Scan for the cell matching the given text and deliver its [X, Y] coordinate at center. 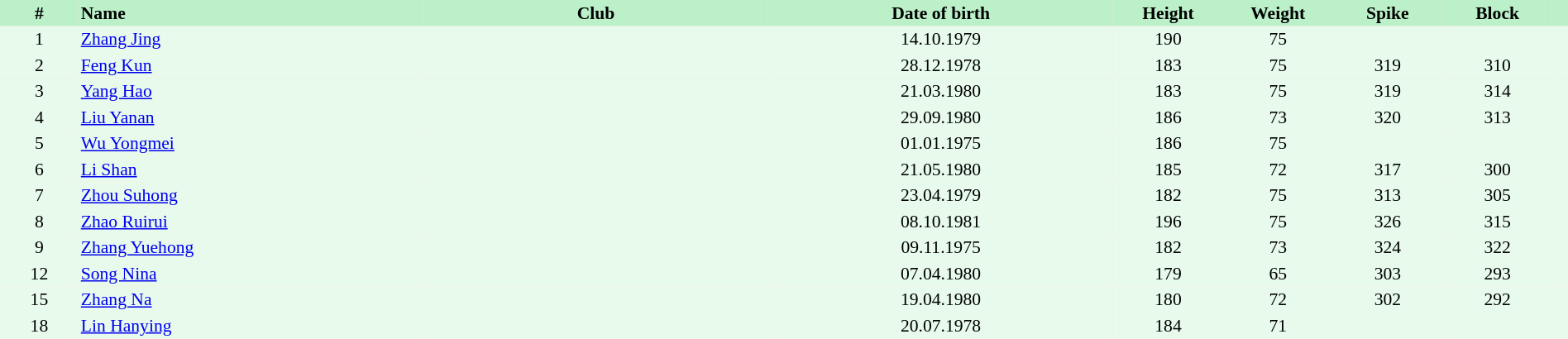
21.03.1980 [941, 91]
320 [1388, 117]
Spike [1388, 13]
Zhang Yuehong [251, 248]
Song Nina [251, 274]
324 [1388, 248]
Yang Hao [251, 91]
18 [40, 326]
1 [40, 40]
Feng Kun [251, 65]
23.04.1979 [941, 195]
Li Shan [251, 169]
7 [40, 195]
326 [1388, 222]
Date of birth [941, 13]
317 [1388, 169]
19.04.1980 [941, 299]
Liu Yanan [251, 117]
292 [1497, 299]
Wu Yongmei [251, 144]
315 [1497, 222]
14.10.1979 [941, 40]
21.05.1980 [941, 169]
Height [1168, 13]
Zhou Suhong [251, 195]
5 [40, 144]
305 [1497, 195]
Weight [1279, 13]
6 [40, 169]
302 [1388, 299]
293 [1497, 274]
322 [1497, 248]
2 [40, 65]
190 [1168, 40]
Zhao Ruirui [251, 222]
28.12.1978 [941, 65]
310 [1497, 65]
180 [1168, 299]
300 [1497, 169]
8 [40, 222]
65 [1279, 274]
15 [40, 299]
09.11.1975 [941, 248]
303 [1388, 274]
Zhang Jing [251, 40]
29.09.1980 [941, 117]
08.10.1981 [941, 222]
Club [595, 13]
01.01.1975 [941, 144]
184 [1168, 326]
185 [1168, 169]
314 [1497, 91]
12 [40, 274]
20.07.1978 [941, 326]
4 [40, 117]
07.04.1980 [941, 274]
Block [1497, 13]
Zhang Na [251, 299]
196 [1168, 222]
3 [40, 91]
71 [1279, 326]
179 [1168, 274]
Name [251, 13]
9 [40, 248]
# [40, 13]
Lin Hanying [251, 326]
